Return [X, Y] of the center of cell containing provided text 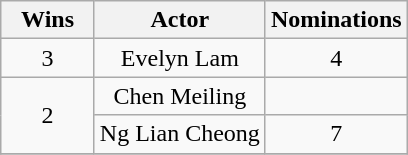
Chen Meiling [180, 96]
4 [336, 58]
Evelyn Lam [180, 58]
7 [336, 134]
Wins [48, 20]
Nominations [336, 20]
Actor [180, 20]
2 [48, 115]
3 [48, 58]
Ng Lian Cheong [180, 134]
